Provide the [x, y] coordinate of the cell's center where the given text is located.  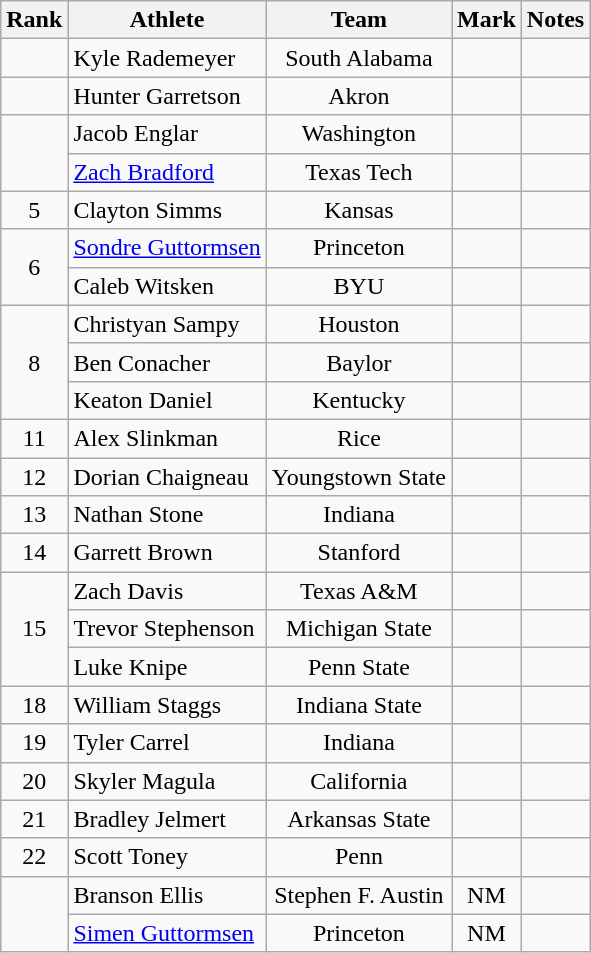
6 [34, 267]
Rank [34, 20]
Washington [358, 134]
Youngstown State [358, 477]
Nathan Stone [167, 515]
William Staggs [167, 705]
Bradley Jelmert [167, 819]
Stanford [358, 553]
Christyan Sampy [167, 324]
California [358, 781]
19 [34, 743]
Tyler Carrel [167, 743]
Garrett Brown [167, 553]
22 [34, 857]
BYU [358, 286]
Kansas [358, 210]
Penn State [358, 667]
Skyler Magula [167, 781]
Sondre Guttormsen [167, 248]
Arkansas State [358, 819]
Keaton Daniel [167, 400]
8 [34, 362]
Texas Tech [358, 172]
Ben Conacher [167, 362]
21 [34, 819]
Zach Davis [167, 591]
18 [34, 705]
South Alabama [358, 58]
Luke Knipe [167, 667]
20 [34, 781]
15 [34, 629]
Texas A&M [358, 591]
Branson Ellis [167, 895]
Hunter Garretson [167, 96]
Kentucky [358, 400]
Simen Guttormsen [167, 933]
Zach Bradford [167, 172]
Scott Toney [167, 857]
Caleb Witsken [167, 286]
Baylor [358, 362]
Indiana State [358, 705]
Kyle Rademeyer [167, 58]
13 [34, 515]
Team [358, 20]
Notes [555, 20]
11 [34, 438]
Rice [358, 438]
Jacob Englar [167, 134]
Athlete [167, 20]
Houston [358, 324]
Dorian Chaigneau [167, 477]
Penn [358, 857]
14 [34, 553]
Stephen F. Austin [358, 895]
Michigan State [358, 629]
Alex Slinkman [167, 438]
12 [34, 477]
Clayton Simms [167, 210]
Akron [358, 96]
5 [34, 210]
Mark [487, 20]
Trevor Stephenson [167, 629]
